Find where the given text appears and provide that cell's center as [X, Y] coordinate. 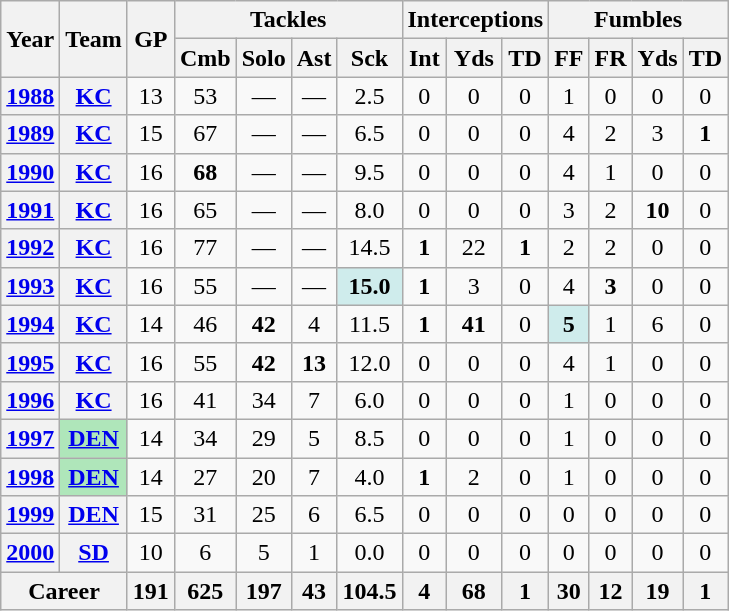
19 [658, 591]
15.0 [370, 286]
1990 [30, 172]
65 [205, 210]
6.0 [370, 400]
1997 [30, 438]
Career [64, 591]
31 [205, 515]
0.0 [370, 553]
25 [264, 515]
1996 [30, 400]
11.5 [370, 324]
Sck [370, 58]
191 [150, 591]
Team [94, 39]
4.0 [370, 477]
30 [569, 591]
46 [205, 324]
FF [569, 58]
8.0 [370, 210]
53 [205, 96]
1994 [30, 324]
1999 [30, 515]
625 [205, 591]
43 [314, 591]
8.5 [370, 438]
Fumbles [638, 20]
2000 [30, 553]
2.5 [370, 96]
1991 [30, 210]
1989 [30, 134]
1993 [30, 286]
29 [264, 438]
14.5 [370, 248]
FR [610, 58]
197 [264, 591]
Ast [314, 58]
SD [94, 553]
GP [150, 39]
Cmb [205, 58]
77 [205, 248]
9.5 [370, 172]
1988 [30, 96]
27 [205, 477]
67 [205, 134]
Interceptions [476, 20]
12 [610, 591]
Int [424, 58]
1995 [30, 362]
20 [264, 477]
1992 [30, 248]
Tackles [288, 20]
1998 [30, 477]
Year [30, 39]
104.5 [370, 591]
22 [474, 248]
12.0 [370, 362]
Solo [264, 58]
